Capture the cell that displays the provided text and extract its [x, y] central coordinate. 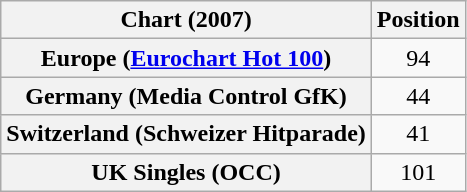
UK Singles (OCC) [186, 172]
41 [418, 134]
Chart (2007) [186, 20]
94 [418, 58]
Switzerland (Schweizer Hitparade) [186, 134]
Germany (Media Control GfK) [186, 96]
44 [418, 96]
101 [418, 172]
Europe (Eurochart Hot 100) [186, 58]
Position [418, 20]
